Detect which cell encompasses the target text, then output its (x, y) center coordinate. 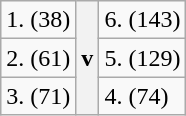
6. (143) (142, 20)
v (88, 58)
1. (38) (38, 20)
2. (61) (38, 58)
5. (129) (142, 58)
3. (71) (38, 96)
4. (74) (142, 96)
